Output the (X, Y) coordinate of the center of the cell containing the given text.  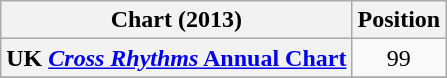
UK Cross Rhythms Annual Chart (176, 58)
Position (399, 20)
99 (399, 58)
Chart (2013) (176, 20)
